For the text-containing cell, return its midpoint in (x, y) coordinate format. 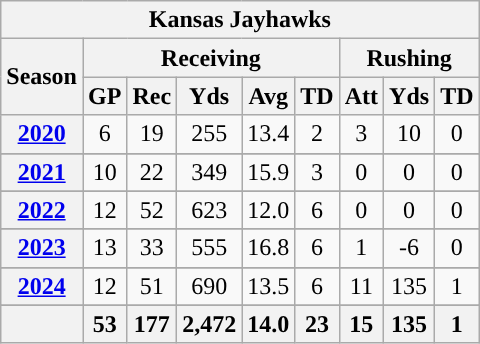
255 (210, 134)
12.0 (268, 210)
52 (152, 210)
555 (210, 248)
33 (152, 248)
15 (361, 324)
16.8 (268, 248)
15.9 (268, 172)
2020 (42, 134)
2,472 (210, 324)
53 (104, 324)
Season (42, 77)
Receiving (210, 58)
349 (210, 172)
Att (361, 96)
13.5 (268, 286)
22 (152, 172)
23 (317, 324)
2021 (42, 172)
Rec (152, 96)
19 (152, 134)
GP (104, 96)
Avg (268, 96)
-6 (410, 248)
623 (210, 210)
2024 (42, 286)
14.0 (268, 324)
13 (104, 248)
2022 (42, 210)
Kansas Jayhawks (240, 20)
Rushing (409, 58)
690 (210, 286)
13.4 (268, 134)
177 (152, 324)
51 (152, 286)
2023 (42, 248)
11 (361, 286)
2 (317, 134)
